Return the (X, Y) coordinate for the center point of the cell that contains the specified text.  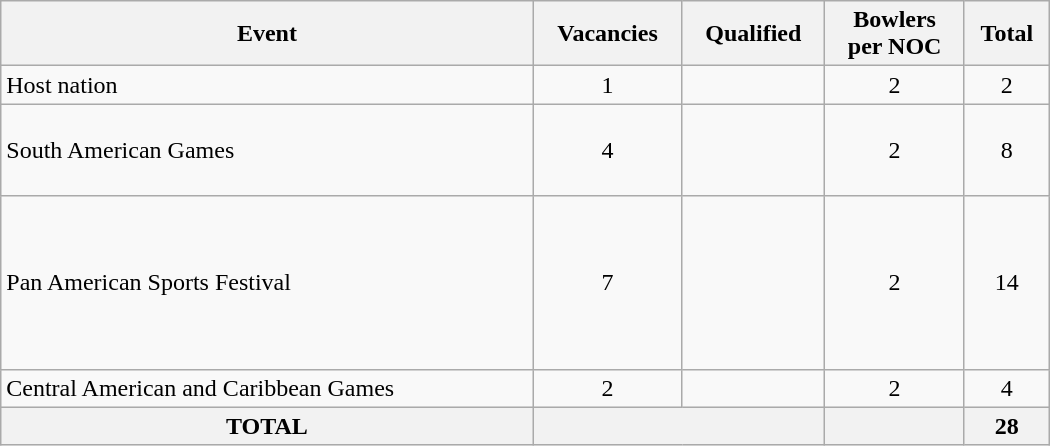
Event (267, 34)
Host nation (267, 85)
Qualified (754, 34)
Total (1006, 34)
Central American and Caribbean Games (267, 388)
14 (1006, 282)
28 (1006, 426)
Pan American Sports Festival (267, 282)
Vacancies (608, 34)
7 (608, 282)
TOTAL (267, 426)
8 (1006, 150)
1 (608, 85)
South American Games (267, 150)
Bowlers per NOC (895, 34)
